For the text-containing cell, return its midpoint in [X, Y] coordinate format. 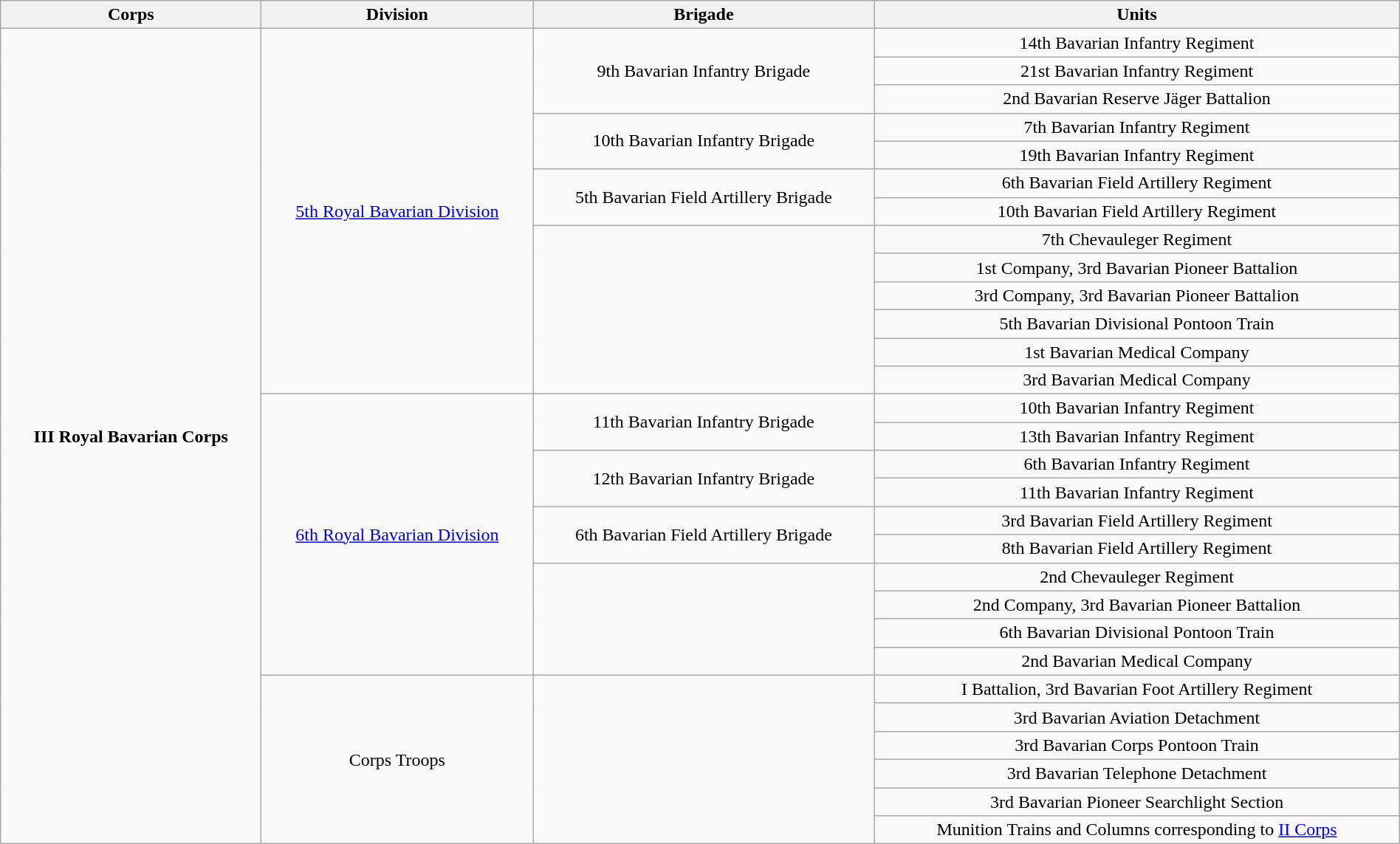
3rd Bavarian Medical Company [1137, 380]
12th Bavarian Infantry Brigade [704, 478]
2nd Bavarian Medical Company [1137, 661]
Brigade [704, 15]
1st Bavarian Medical Company [1137, 352]
11th Bavarian Infantry Regiment [1137, 493]
10th Bavarian Field Artillery Regiment [1137, 211]
III Royal Bavarian Corps [131, 436]
1st Company, 3rd Bavarian Pioneer Battalion [1137, 267]
Division [397, 15]
5th Bavarian Field Artillery Brigade [704, 197]
Munition Trains and Columns corresponding to II Corps [1137, 830]
2nd Company, 3rd Bavarian Pioneer Battalion [1137, 605]
3rd Company, 3rd Bavarian Pioneer Battalion [1137, 295]
14th Bavarian Infantry Regiment [1137, 43]
13th Bavarian Infantry Regiment [1137, 436]
8th Bavarian Field Artillery Regiment [1137, 549]
2nd Bavarian Reserve Jäger Battalion [1137, 99]
6th Bavarian Field Artillery Brigade [704, 535]
10th Bavarian Infantry Brigade [704, 141]
5th Bavarian Divisional Pontoon Train [1137, 323]
3rd Bavarian Corps Pontoon Train [1137, 745]
I Battalion, 3rd Bavarian Foot Artillery Regiment [1137, 689]
Corps [131, 15]
3rd Bavarian Telephone Detachment [1137, 773]
Corps Troops [397, 759]
Units [1137, 15]
19th Bavarian Infantry Regiment [1137, 155]
3rd Bavarian Field Artillery Regiment [1137, 521]
7th Bavarian Infantry Regiment [1137, 127]
5th Royal Bavarian Division [397, 211]
9th Bavarian Infantry Brigade [704, 71]
2nd Chevauleger Regiment [1137, 577]
6th Bavarian Infantry Regiment [1137, 464]
6th Royal Bavarian Division [397, 535]
11th Bavarian Infantry Brigade [704, 422]
3rd Bavarian Pioneer Searchlight Section [1137, 801]
21st Bavarian Infantry Regiment [1137, 71]
6th Bavarian Divisional Pontoon Train [1137, 633]
10th Bavarian Infantry Regiment [1137, 408]
7th Chevauleger Regiment [1137, 239]
3rd Bavarian Aviation Detachment [1137, 717]
6th Bavarian Field Artillery Regiment [1137, 183]
